Provide the [X, Y] coordinate of the cell's center where the given text is located.  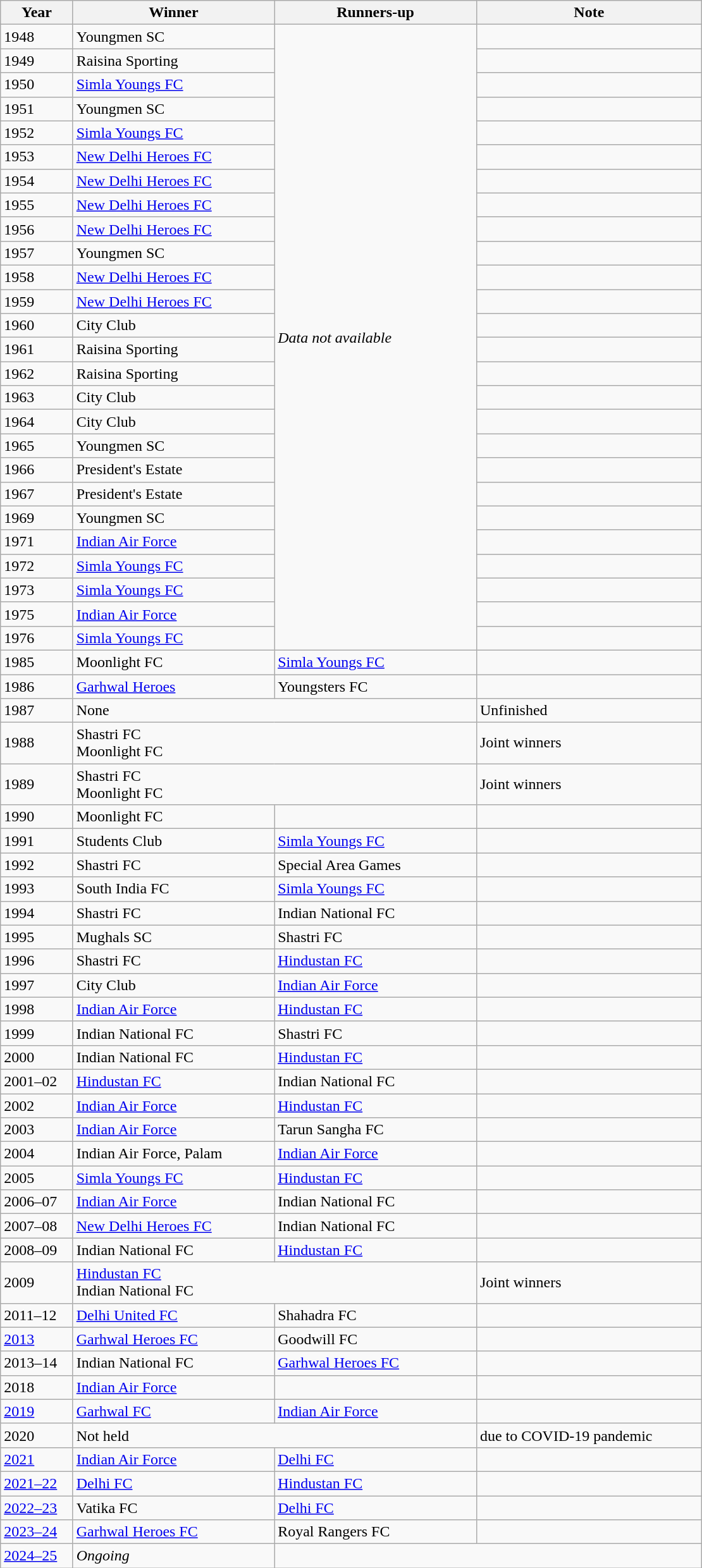
2002 [37, 1106]
2003 [37, 1130]
1987 [37, 711]
1959 [37, 302]
Indian Air Force, Palam [173, 1154]
1948 [37, 37]
Special Area Games [376, 865]
Not held [274, 1435]
1949 [37, 61]
1969 [37, 518]
Shahadra FC [376, 1315]
2000 [37, 1057]
2018 [37, 1387]
1973 [37, 590]
1957 [37, 253]
Youngsters FC [376, 686]
Data not available [376, 338]
1958 [37, 277]
1992 [37, 865]
1966 [37, 470]
1953 [37, 157]
Royal Rangers FC [376, 1532]
1988 [37, 744]
2011–12 [37, 1315]
Garhwal Heroes [173, 686]
Note [589, 13]
Hindustan FC Indian National FC [274, 1282]
1954 [37, 181]
Unfinished [589, 711]
Winner [173, 13]
Runners-up [376, 13]
2013 [37, 1339]
Delhi United FC [173, 1315]
2005 [37, 1178]
Tarun Sangha FC [376, 1130]
2006–07 [37, 1202]
1951 [37, 109]
1967 [37, 494]
1950 [37, 85]
Vatika FC [173, 1508]
2021–22 [37, 1483]
2009 [37, 1282]
1964 [37, 422]
2022–23 [37, 1508]
2021 [37, 1459]
1972 [37, 566]
2004 [37, 1154]
1997 [37, 985]
1990 [37, 817]
2013–14 [37, 1363]
1985 [37, 662]
Students Club [173, 841]
South India FC [173, 889]
None [274, 711]
2007–08 [37, 1226]
1999 [37, 1033]
1961 [37, 350]
Ongoing [173, 1556]
Mughals SC [173, 937]
1960 [37, 326]
2019 [37, 1411]
1993 [37, 889]
1996 [37, 961]
Goodwill FC [376, 1339]
1956 [37, 229]
1994 [37, 913]
1995 [37, 937]
1971 [37, 542]
Garhwal FC [173, 1411]
1976 [37, 638]
2024–25 [37, 1556]
2020 [37, 1435]
1986 [37, 686]
1963 [37, 398]
1998 [37, 1009]
1965 [37, 446]
due to COVID-19 pandemic [589, 1435]
1952 [37, 133]
2008–09 [37, 1250]
1975 [37, 614]
2023–24 [37, 1532]
1962 [37, 374]
1955 [37, 205]
1991 [37, 841]
Year [37, 13]
2001–02 [37, 1081]
1989 [37, 784]
